Extract the [X, Y] coordinate from the center of the cell holding the provided text.  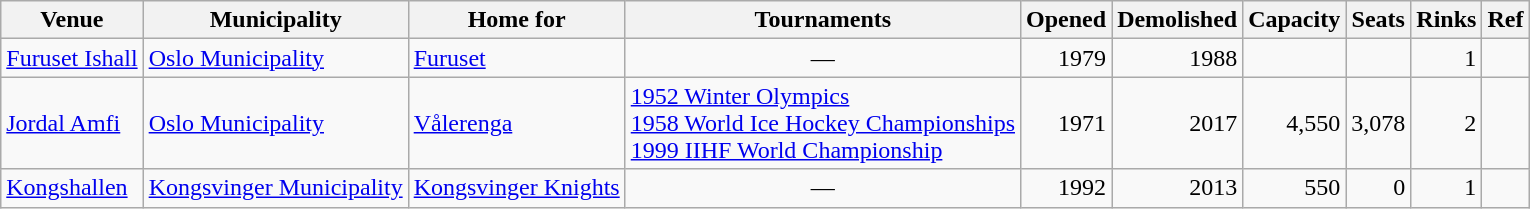
Kongsvinger Municipality [276, 188]
2 [1446, 123]
1988 [1178, 58]
Demolished [1178, 20]
1979 [1066, 58]
Jordal Amfi [72, 123]
2013 [1178, 188]
1992 [1066, 188]
3,078 [1378, 123]
1971 [1066, 123]
Home for [516, 20]
Rinks [1446, 20]
Furuset Ishall [72, 58]
Municipality [276, 20]
Kongsvinger Knights [516, 188]
1952 Winter Olympics1958 World Ice Hockey Championships1999 IIHF World Championship [822, 123]
Vålerenga [516, 123]
Furuset [516, 58]
4,550 [1294, 123]
Seats [1378, 20]
0 [1378, 188]
Kongshallen [72, 188]
Opened [1066, 20]
Tournaments [822, 20]
550 [1294, 188]
Ref [1506, 20]
2017 [1178, 123]
Venue [72, 20]
Capacity [1294, 20]
